Pinpoint the cell where the given text exists, returning its [X, Y] midpoint coordinate. 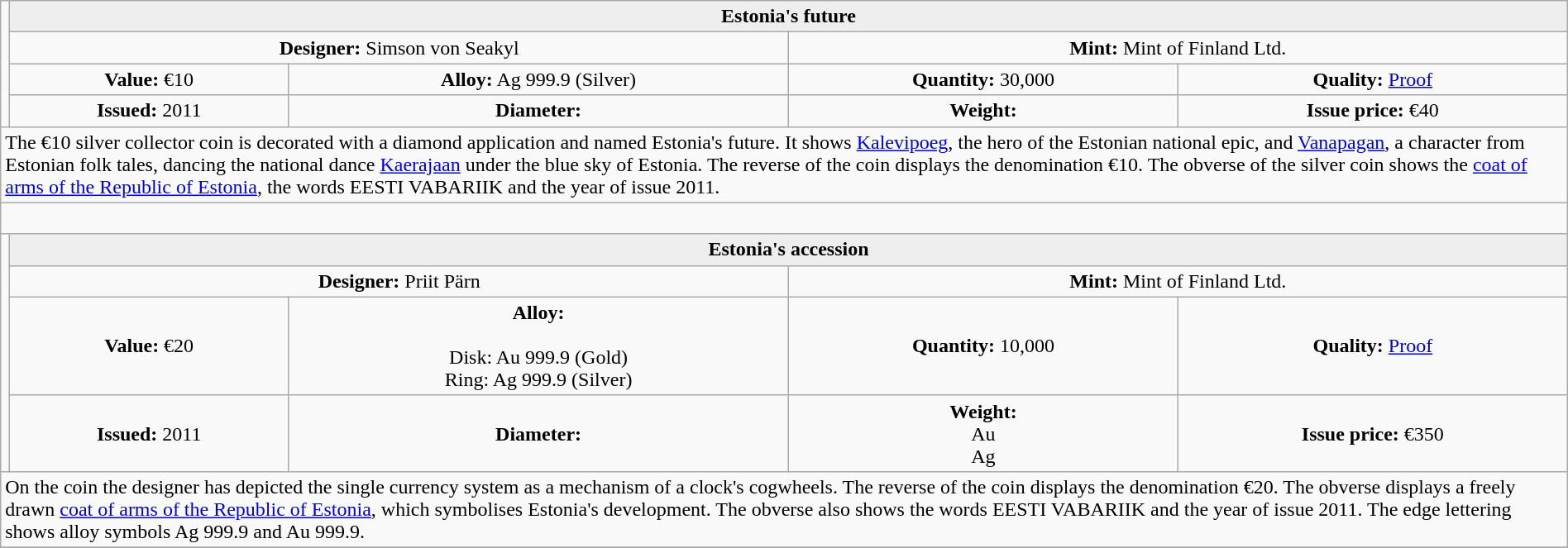
Estonia's accession [789, 250]
Value: €10 [149, 79]
Weight: [982, 111]
Issue price: €40 [1373, 111]
Value: €20 [149, 345]
Issue price: €350 [1373, 433]
Designer: Simson von Seakyl [399, 48]
Designer: Priit Pärn [399, 281]
Quantity: 30,000 [982, 79]
Estonia's future [789, 17]
Alloy: Disk: Au 999.9 (Gold) Ring: Ag 999.9 (Silver) [539, 345]
Weight: Au Ag [982, 433]
Quantity: 10,000 [982, 345]
Alloy: Ag 999.9 (Silver) [539, 79]
